Locate the cell with the specified text and output its [x, y] center coordinate. 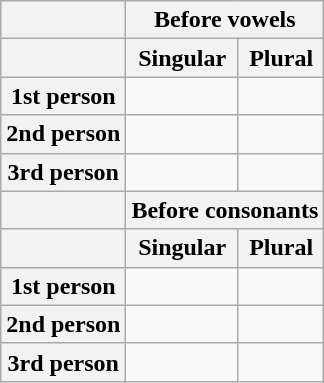
Before vowels [225, 20]
Before consonants [225, 210]
